Return [X, Y] of the center of cell containing provided text 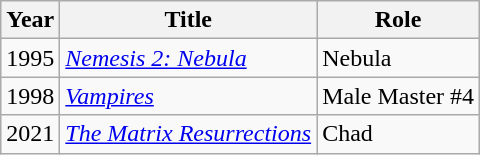
Year [30, 20]
1998 [30, 96]
The Matrix Resurrections [188, 134]
Role [398, 20]
Nemesis 2: Nebula [188, 58]
Title [188, 20]
Vampires [188, 96]
2021 [30, 134]
1995 [30, 58]
Male Master #4 [398, 96]
Nebula [398, 58]
Chad [398, 134]
